Return the (x, y) coordinate for the center point of the cell that contains the specified text.  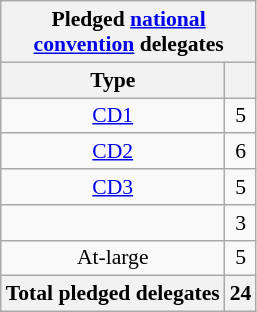
CD1 (113, 116)
24 (241, 294)
Total pledged delegates (113, 294)
CD2 (113, 152)
CD3 (113, 187)
Type (113, 80)
3 (241, 223)
Pledged nationalconvention delegates (129, 32)
6 (241, 152)
At-large (113, 258)
